Locate the cell with the specified text and output its [X, Y] center coordinate. 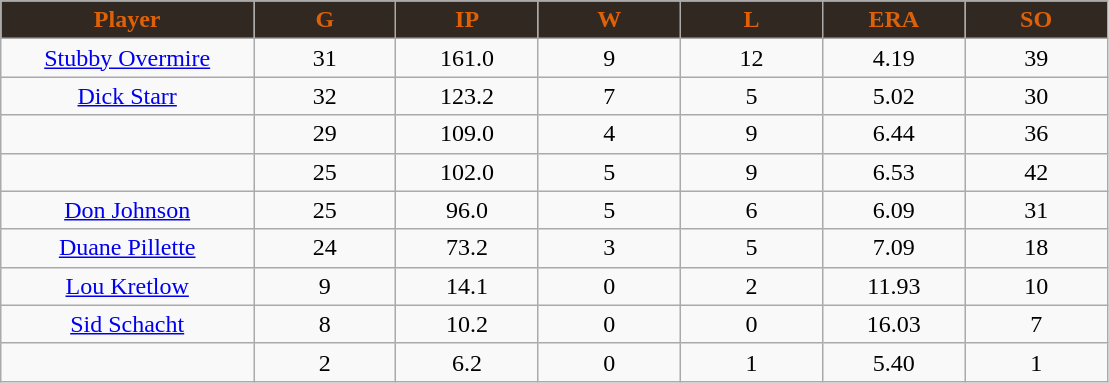
102.0 [467, 172]
5.02 [894, 96]
Don Johnson [128, 210]
42 [1036, 172]
16.03 [894, 324]
24 [325, 248]
14.1 [467, 286]
10 [1036, 286]
6.2 [467, 362]
3 [609, 248]
12 [751, 58]
39 [1036, 58]
10.2 [467, 324]
29 [325, 134]
W [609, 20]
IP [467, 20]
Dick Starr [128, 96]
Player [128, 20]
7.09 [894, 248]
8 [325, 324]
6.09 [894, 210]
4.19 [894, 58]
11.93 [894, 286]
5.40 [894, 362]
G [325, 20]
6 [751, 210]
161.0 [467, 58]
Lou Kretlow [128, 286]
32 [325, 96]
L [751, 20]
36 [1036, 134]
4 [609, 134]
6.44 [894, 134]
30 [1036, 96]
Stubby Overmire [128, 58]
96.0 [467, 210]
73.2 [467, 248]
ERA [894, 20]
123.2 [467, 96]
109.0 [467, 134]
Sid Schacht [128, 324]
18 [1036, 248]
6.53 [894, 172]
SO [1036, 20]
Duane Pillette [128, 248]
